Determine the [X, Y] coordinate at the center of the cell enclosing the given text.  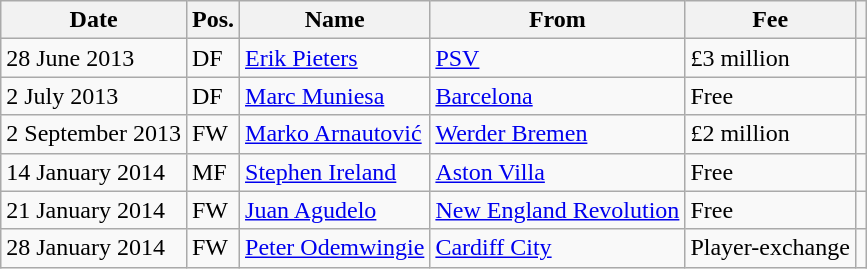
Date [94, 20]
2 July 2013 [94, 96]
Juan Agudelo [335, 210]
Peter Odemwingie [335, 248]
Marc Muniesa [335, 96]
Aston Villa [558, 172]
£3 million [770, 58]
Marko Arnautović [335, 134]
Erik Pieters [335, 58]
Stephen Ireland [335, 172]
28 June 2013 [94, 58]
2 September 2013 [94, 134]
Werder Bremen [558, 134]
Player-exchange [770, 248]
Cardiff City [558, 248]
PSV [558, 58]
New England Revolution [558, 210]
14 January 2014 [94, 172]
MF [212, 172]
From [558, 20]
21 January 2014 [94, 210]
Barcelona [558, 96]
Name [335, 20]
Pos. [212, 20]
Fee [770, 20]
£2 million [770, 134]
28 January 2014 [94, 248]
